Locate the cell with the specified text and output its (X, Y) center coordinate. 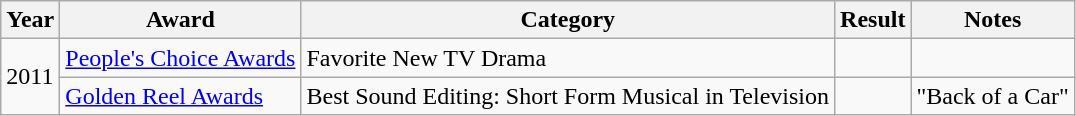
Notes (992, 20)
Golden Reel Awards (180, 96)
Award (180, 20)
Category (568, 20)
2011 (30, 77)
Year (30, 20)
Best Sound Editing: Short Form Musical in Television (568, 96)
Favorite New TV Drama (568, 58)
People's Choice Awards (180, 58)
Result (873, 20)
"Back of a Car" (992, 96)
